From the cell containing the given text, extract its center point as (X, Y) coordinate. 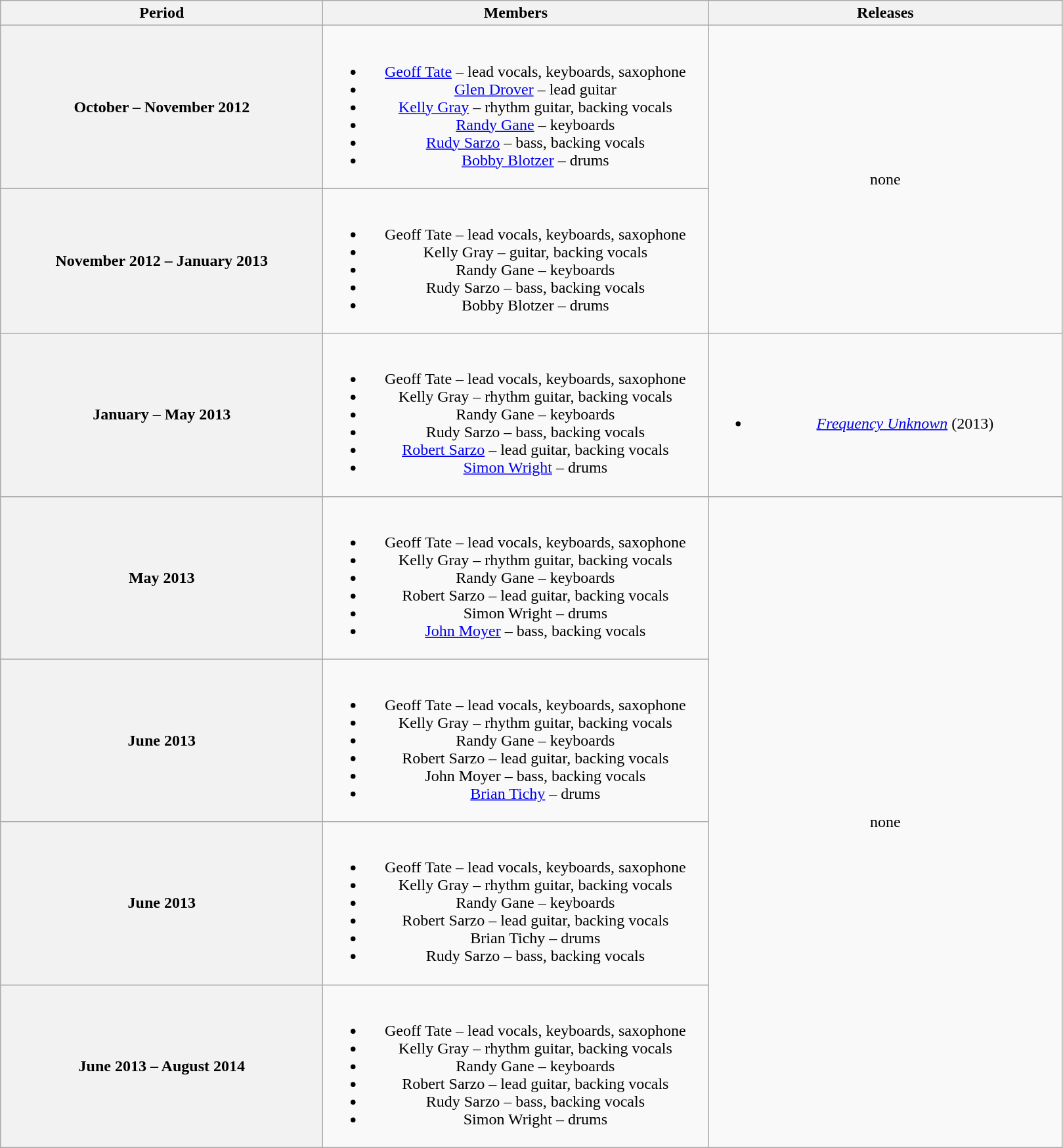
November 2012 – January 2013 (162, 261)
Period (162, 13)
Releases (885, 13)
Members (516, 13)
May 2013 (162, 578)
June 2013 – August 2014 (162, 1066)
Frequency Unknown (2013) (885, 415)
January – May 2013 (162, 415)
October – November 2012 (162, 107)
